Identify which cell holds the provided text, then report its (X, Y) central coordinate. 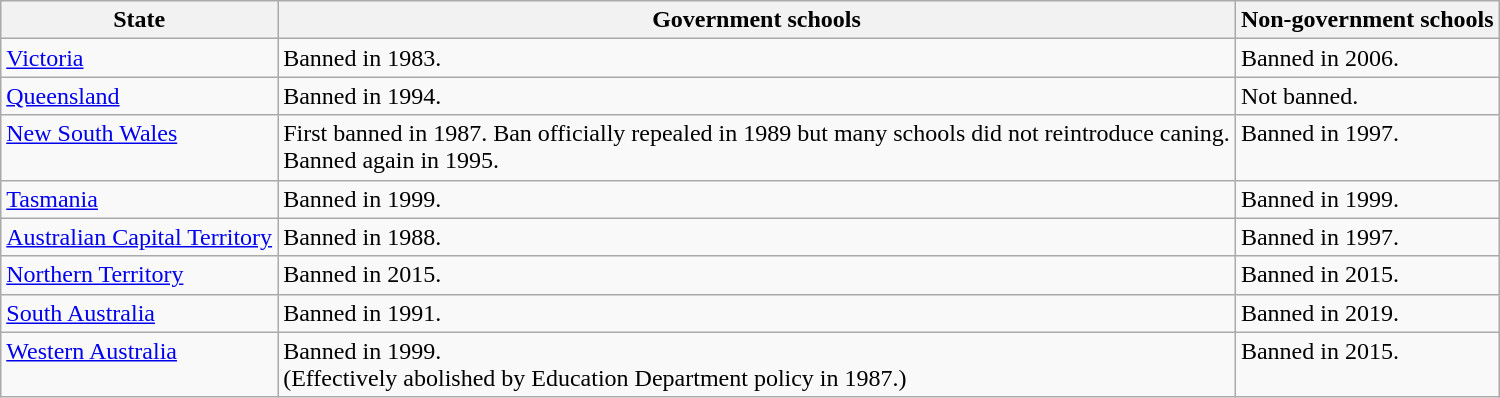
Northern Territory (140, 275)
First banned in 1987. Ban officially repealed in 1989 but many schools did not reintroduce caning.Banned again in 1995. (757, 148)
Banned in 2006. (1367, 58)
Victoria (140, 58)
Banned in 1991. (757, 313)
Queensland (140, 96)
Banned in 1994. (757, 96)
State (140, 20)
Not banned. (1367, 96)
Banned in 2019. (1367, 313)
Australian Capital Territory (140, 237)
Government schools (757, 20)
Non-government schools (1367, 20)
Tasmania (140, 199)
Banned in 1983. (757, 58)
Banned in 1999.(Effectively abolished by Education Department policy in 1987.) (757, 364)
South Australia (140, 313)
Western Australia (140, 364)
Banned in 1988. (757, 237)
New South Wales (140, 148)
